Scan for the cell matching the given text and deliver its (X, Y) coordinate at center. 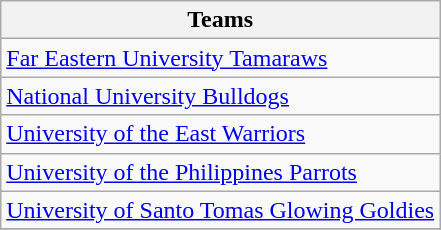
University of Santo Tomas Glowing Goldies (220, 210)
University of the Philippines Parrots (220, 172)
Far Eastern University Tamaraws (220, 58)
National University Bulldogs (220, 96)
Teams (220, 20)
University of the East Warriors (220, 134)
